Extract the [x, y] coordinate from the center of the cell holding the provided text.  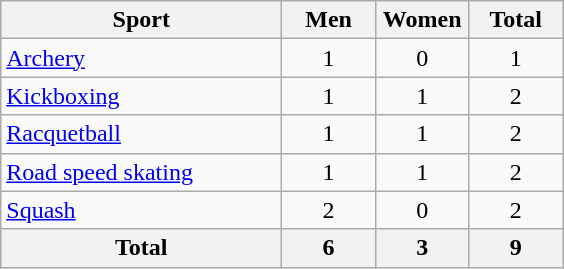
6 [329, 248]
Kickboxing [142, 96]
Squash [142, 210]
Archery [142, 58]
Men [329, 20]
Women [422, 20]
Road speed skating [142, 172]
9 [516, 248]
Sport [142, 20]
3 [422, 248]
Racquetball [142, 134]
